Pinpoint the cell where the given text exists, returning its (x, y) midpoint coordinate. 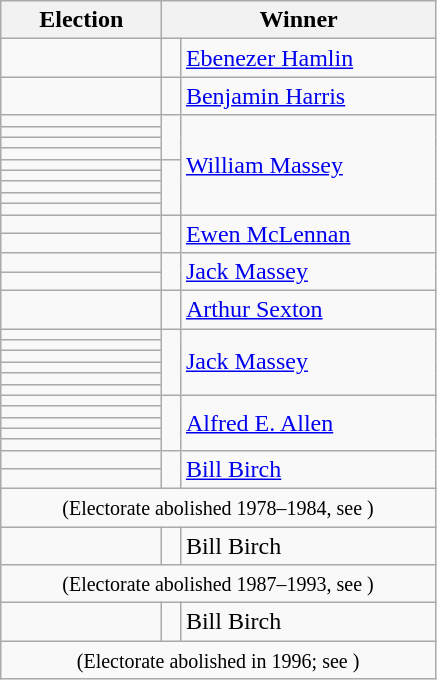
Winner (299, 20)
(Electorate abolished 1978–1984, see ) (218, 507)
(Electorate abolished in 1996; see ) (218, 660)
(Electorate abolished 1987–1993, see ) (218, 584)
William Massey (308, 165)
Alfred E. Allen (308, 422)
Ewen McLennan (308, 233)
Election (82, 20)
Arthur Sexton (308, 310)
Ebenezer Hamlin (308, 58)
Benjamin Harris (308, 96)
